Return [X, Y] of the center of cell containing provided text 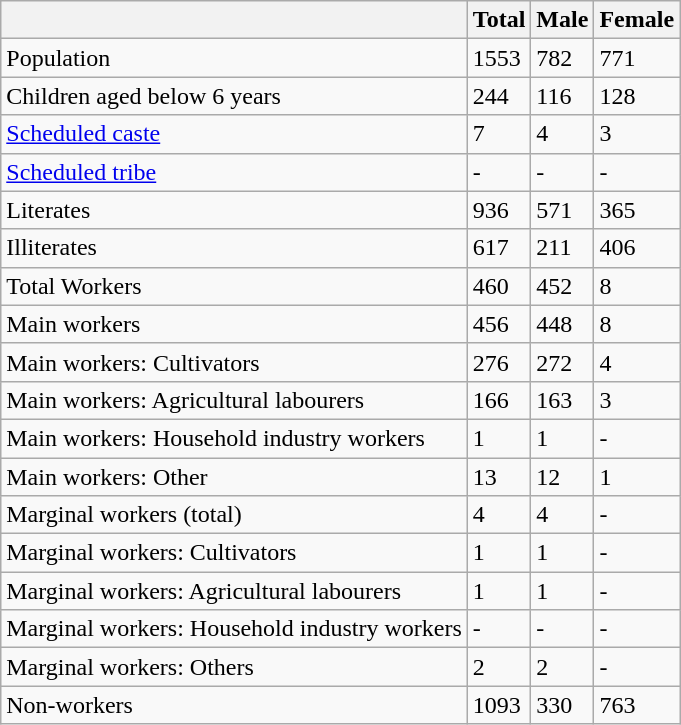
936 [499, 210]
244 [499, 96]
763 [637, 705]
456 [499, 324]
Main workers: Other [234, 477]
7 [499, 134]
448 [562, 324]
13 [499, 477]
571 [562, 210]
Non-workers [234, 705]
Literates [234, 210]
166 [499, 400]
163 [562, 400]
272 [562, 362]
Marginal workers: Household industry workers [234, 629]
Male [562, 20]
Marginal workers: Agricultural labourers [234, 591]
Main workers: Cultivators [234, 362]
116 [562, 96]
Marginal workers: Cultivators [234, 553]
Main workers: Agricultural labourers [234, 400]
276 [499, 362]
Total [499, 20]
Scheduled tribe [234, 172]
1553 [499, 58]
406 [637, 248]
330 [562, 705]
452 [562, 286]
Population [234, 58]
Total Workers [234, 286]
12 [562, 477]
Marginal workers (total) [234, 515]
Marginal workers: Others [234, 667]
Illiterates [234, 248]
1093 [499, 705]
782 [562, 58]
Female [637, 20]
Main workers: Household industry workers [234, 438]
211 [562, 248]
617 [499, 248]
771 [637, 58]
Main workers [234, 324]
128 [637, 96]
365 [637, 210]
460 [499, 286]
Scheduled caste [234, 134]
Children aged below 6 years [234, 96]
